For the text-containing cell, return its midpoint in (X, Y) coordinate format. 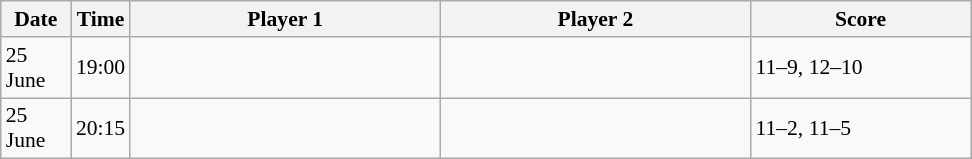
Date (36, 19)
Score (860, 19)
11–2, 11–5 (860, 128)
11–9, 12–10 (860, 68)
Player 1 (285, 19)
Time (100, 19)
20:15 (100, 128)
19:00 (100, 68)
Player 2 (595, 19)
